Identify which cell holds the provided text, then report its (X, Y) central coordinate. 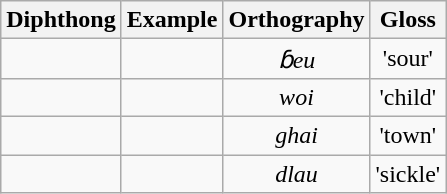
Gloss (408, 20)
'child' (408, 97)
woi (296, 97)
Diphthong (61, 20)
ghai (296, 135)
Example (172, 20)
ɓeu (296, 59)
Orthography (296, 20)
'sour' (408, 59)
'sickle' (408, 173)
dlau (296, 173)
'town' (408, 135)
